Identify which cell holds the provided text, then report its (X, Y) central coordinate. 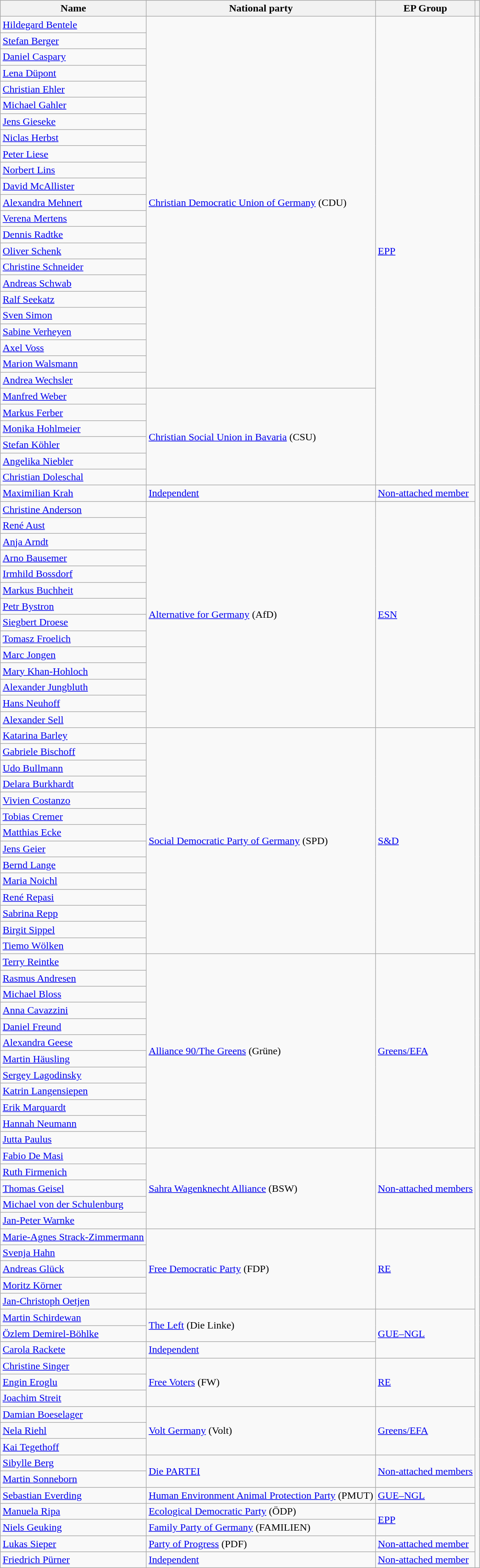
Jan-Peter Warnke (73, 1220)
Markus Ferber (73, 412)
Daniel Caspary (73, 57)
Petr Bystron (73, 606)
Manuela Ripa (73, 1512)
Lukas Sieper (73, 1544)
David McAllister (73, 186)
Martin Häusling (73, 1059)
Maria Noichl (73, 881)
Christian Ehler (73, 89)
Michael Gahler (73, 105)
Sabine Verheyen (73, 332)
Stefan Berger (73, 41)
Christine Anderson (73, 510)
Moritz Körner (73, 1285)
Birgit Sippel (73, 929)
Mary Khan-Hohloch (73, 671)
Alexander Sell (73, 720)
Bernd Lange (73, 865)
Free Voters (FW) (261, 1382)
Terry Reintke (73, 962)
Katrin Langensiepen (73, 1091)
Human Environment Animal Protection Party (PMUT) (261, 1495)
Christine Singer (73, 1366)
Die PARTEI (261, 1471)
Niels Geuking (73, 1528)
Andrea Wechsler (73, 380)
Matthias Ecke (73, 833)
Christian Social Union in Bavaria (CSU) (261, 436)
Damian Boeselager (73, 1414)
René Repasi (73, 897)
Sibylle Berg (73, 1463)
Stefan Köhler (73, 445)
Daniel Freund (73, 1027)
Michael Bloss (73, 994)
Tiemo Wölken (73, 946)
Siegbert Droese (73, 622)
Peter Liese (73, 154)
Alexandra Geese (73, 1043)
Katarina Barley (73, 736)
Hildegard Bentele (73, 25)
Family Party of Germany (FAMILIEN) (261, 1528)
Joachim Streit (73, 1398)
Kai Tegethoff (73, 1447)
Tobias Cremer (73, 816)
Andreas Schwab (73, 283)
Oliver Schenk (73, 251)
Free Democratic Party (FDP) (261, 1269)
Anja Arndt (73, 542)
Friedrich Pürner (73, 1560)
Engin Eroglu (73, 1382)
Arno Bausemer (73, 558)
Irmhild Bossdorf (73, 574)
Alexandra Mehnert (73, 203)
Party of Progress (PDF) (261, 1544)
Axel Voss (73, 348)
Alternative for Germany (AfD) (261, 615)
S&D (425, 841)
Özlem Demirel-Böhlke (73, 1334)
Sergey Lagodinsky (73, 1075)
Angelika Niebler (73, 461)
Christian Democratic Union of Germany (CDU) (261, 202)
Rasmus Andresen (73, 978)
Name (73, 8)
Tomasz Froelich (73, 639)
Christian Doleschal (73, 477)
EP Group (425, 8)
Michael von der Schulenburg (73, 1204)
Thomas Geisel (73, 1188)
Carola Rackete (73, 1350)
Martin Schirdewan (73, 1317)
Andreas Glück (73, 1269)
National party (261, 8)
Sebastian Everding (73, 1495)
Fabio De Masi (73, 1156)
Martin Sonneborn (73, 1479)
Alexander Jungbluth (73, 687)
ESN (425, 615)
Ruth Firmenich (73, 1172)
Ecological Democratic Party (ÖDP) (261, 1512)
Delara Burkhardt (73, 784)
Hans Neuhoff (73, 703)
Nela Riehl (73, 1430)
Sabrina Repp (73, 913)
Ralf Seekatz (73, 299)
Svenja Hahn (73, 1253)
Lena Düpont (73, 73)
Niclas Herbst (73, 138)
Udo Bullmann (73, 768)
Christine Schneider (73, 267)
Norbert Lins (73, 170)
Sahra Wagenknecht Alliance (BSW) (261, 1188)
Jan-Christoph Oetjen (73, 1301)
Monika Hohlmeier (73, 428)
Manfred Weber (73, 396)
The Left (Die Linke) (261, 1326)
René Aust (73, 526)
Hannah Neumann (73, 1123)
Volt Germany (Volt) (261, 1430)
Social Democratic Party of Germany (SPD) (261, 841)
Anna Cavazzini (73, 1011)
Dennis Radtke (73, 235)
Gabriele Bischoff (73, 752)
Markus Buchheit (73, 590)
Marc Jongen (73, 655)
Alliance 90/The Greens (Grüne) (261, 1050)
Maximilian Krah (73, 493)
Sven Simon (73, 315)
Jens Gieseke (73, 121)
Jens Geier (73, 849)
Erik Marquardt (73, 1107)
Verena Mertens (73, 219)
Marion Walsmann (73, 364)
Jutta Paulus (73, 1140)
Marie-Agnes Strack-Zimmermann (73, 1237)
Vivien Costanzo (73, 800)
